Find where the given text appears and provide that cell's center as (x, y) coordinate. 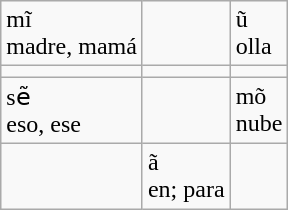
ãen; para (186, 176)
mõnube (259, 110)
sẽeso, ese (72, 110)
mĩmadre, mamá (72, 34)
ũolla (259, 34)
